Find where the given text appears and provide that cell's center as [x, y] coordinate. 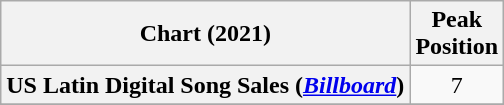
Peak Position [457, 34]
Chart (2021) [206, 34]
US Latin Digital Song Sales (Billboard) [206, 85]
7 [457, 85]
